Determine the (X, Y) coordinate at the center of the cell enclosing the given text.  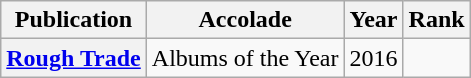
Albums of the Year (245, 58)
Rank (436, 20)
Year (374, 20)
Publication (74, 20)
2016 (374, 58)
Accolade (245, 20)
Rough Trade (74, 58)
